Search for the cell housing the specified text and yield its [X, Y] center coordinate. 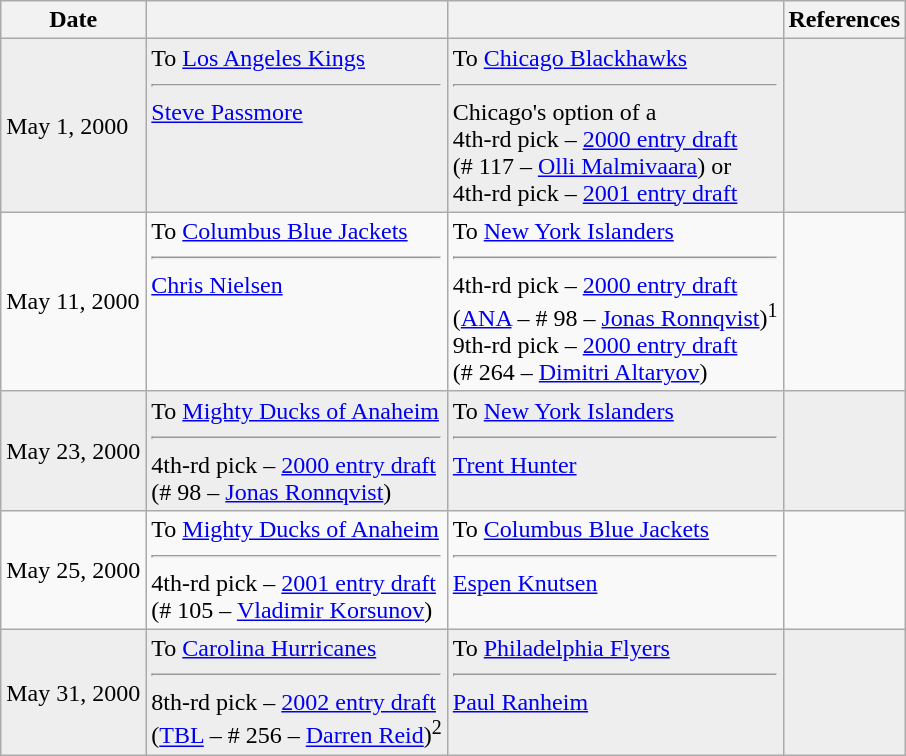
References [844, 20]
Date [74, 20]
To Mighty Ducks of Anaheim4th-rd pick – 2000 entry draft(# 98 – Jonas Ronnqvist) [296, 450]
To Philadelphia FlyersPaul Ranheim [615, 693]
To Mighty Ducks of Anaheim4th-rd pick – 2001 entry draft(# 105 – Vladimir Korsunov) [296, 570]
May 25, 2000 [74, 570]
May 1, 2000 [74, 126]
To Columbus Blue JacketsEspen Knutsen [615, 570]
To Los Angeles KingsSteve Passmore [296, 126]
To New York IslandersTrent Hunter [615, 450]
May 23, 2000 [74, 450]
To Columbus Blue JacketsChris Nielsen [296, 302]
To Chicago BlackhawksChicago's option of a4th-rd pick – 2000 entry draft(# 117 – Olli Malmivaara) or 4th-rd pick – 2001 entry draft [615, 126]
To Carolina Hurricanes8th-rd pick – 2002 entry draft(TBL – # 256 – Darren Reid)2 [296, 693]
May 31, 2000 [74, 693]
May 11, 2000 [74, 302]
To New York Islanders4th-rd pick – 2000 entry draft(ANA – # 98 – Jonas Ronnqvist)19th-rd pick – 2000 entry draft(# 264 – Dimitri Altaryov) [615, 302]
